Search for the cell housing the specified text and yield its [x, y] center coordinate. 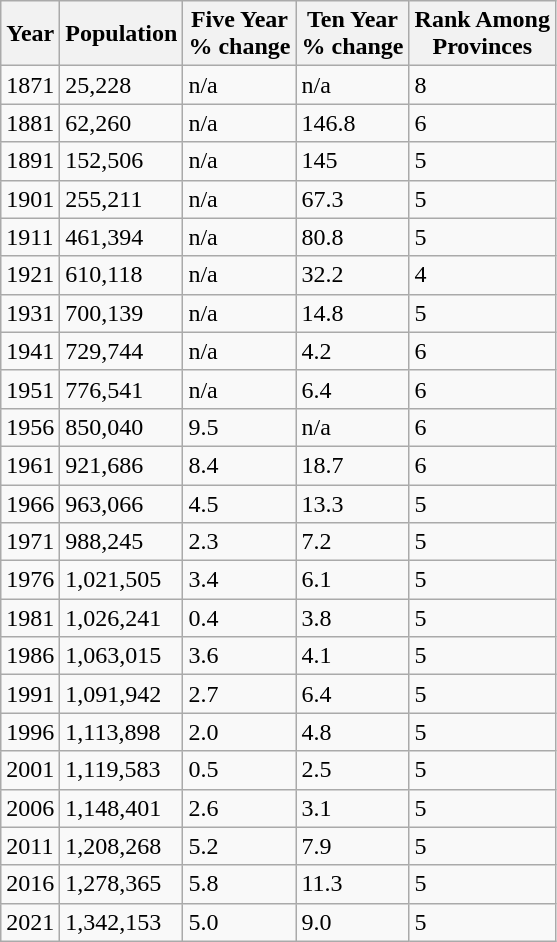
1901 [30, 199]
9.0 [352, 922]
1,113,898 [122, 732]
152,506 [122, 161]
2.6 [240, 808]
Year [30, 34]
963,066 [122, 503]
2021 [30, 922]
1961 [30, 465]
1,278,365 [122, 884]
1,026,241 [122, 618]
7.9 [352, 846]
1931 [30, 313]
1981 [30, 618]
Five Year % change [240, 34]
32.2 [352, 275]
2.3 [240, 542]
2006 [30, 808]
0.4 [240, 618]
4.5 [240, 503]
850,040 [122, 427]
4.2 [352, 351]
3.4 [240, 580]
Population [122, 34]
729,744 [122, 351]
80.8 [352, 237]
988,245 [122, 542]
9.5 [240, 427]
11.3 [352, 884]
2016 [30, 884]
1,208,268 [122, 846]
1956 [30, 427]
1891 [30, 161]
14.8 [352, 313]
610,118 [122, 275]
5.0 [240, 922]
255,211 [122, 199]
1966 [30, 503]
700,139 [122, 313]
1,119,583 [122, 770]
1,063,015 [122, 656]
7.2 [352, 542]
1921 [30, 275]
921,686 [122, 465]
1991 [30, 694]
62,260 [122, 123]
67.3 [352, 199]
0.5 [240, 770]
5.2 [240, 846]
8.4 [240, 465]
1,021,505 [122, 580]
2001 [30, 770]
2011 [30, 846]
1,091,942 [122, 694]
2.7 [240, 694]
146.8 [352, 123]
1,342,153 [122, 922]
3.1 [352, 808]
1996 [30, 732]
3.8 [352, 618]
1941 [30, 351]
Rank AmongProvinces [482, 34]
18.7 [352, 465]
1911 [30, 237]
2.5 [352, 770]
1,148,401 [122, 808]
Ten Year % change [352, 34]
25,228 [122, 85]
4.8 [352, 732]
2.0 [240, 732]
1871 [30, 85]
3.6 [240, 656]
1951 [30, 389]
4.1 [352, 656]
1881 [30, 123]
145 [352, 161]
8 [482, 85]
6.1 [352, 580]
13.3 [352, 503]
4 [482, 275]
5.8 [240, 884]
1971 [30, 542]
1986 [30, 656]
1976 [30, 580]
776,541 [122, 389]
461,394 [122, 237]
